Output the (X, Y) coordinate of the center of the cell containing the given text.  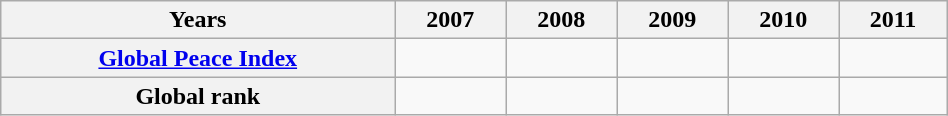
Years (198, 20)
2011 (894, 20)
2008 (562, 20)
2009 (672, 20)
2010 (784, 20)
2007 (450, 20)
Global Peace Index (198, 58)
Global rank (198, 96)
